Detect which cell encompasses the target text, then output its [X, Y] center coordinate. 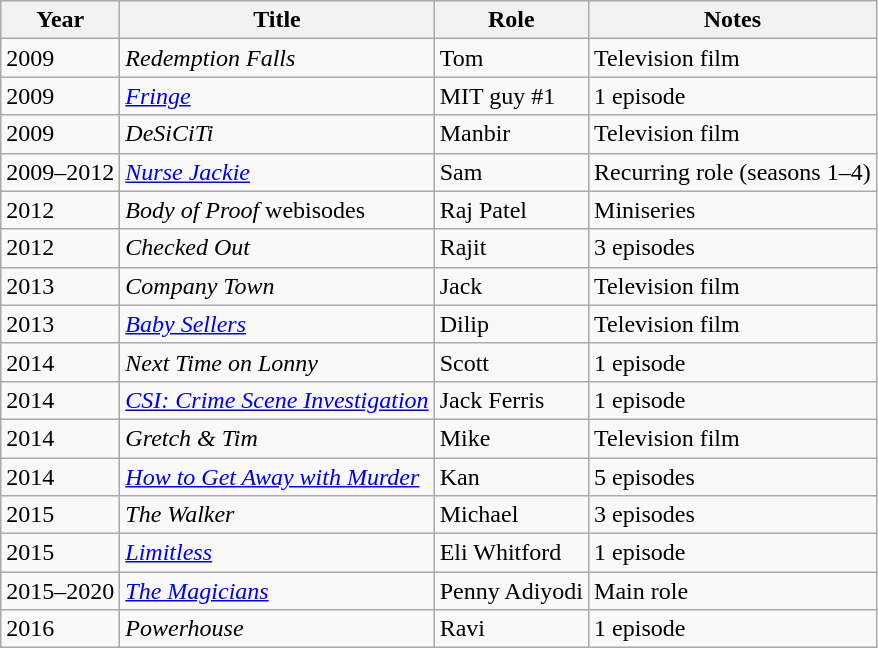
Role [511, 20]
Tom [511, 58]
The Magicians [277, 591]
Michael [511, 515]
Gretch & Tim [277, 438]
The Walker [277, 515]
MIT guy #1 [511, 96]
Nurse Jackie [277, 172]
DeSiCiTi [277, 134]
Checked Out [277, 248]
Manbir [511, 134]
Rajit [511, 248]
Title [277, 20]
How to Get Away with Murder [277, 477]
2015–2020 [60, 591]
Dilip [511, 324]
Company Town [277, 286]
Main role [733, 591]
CSI: Crime Scene Investigation [277, 400]
Penny Adiyodi [511, 591]
Scott [511, 362]
Fringe [277, 96]
Recurring role (seasons 1–4) [733, 172]
Jack Ferris [511, 400]
Jack [511, 286]
Body of Proof webisodes [277, 210]
Limitless [277, 553]
Ravi [511, 629]
Miniseries [733, 210]
Redemption Falls [277, 58]
Next Time on Lonny [277, 362]
5 episodes [733, 477]
Notes [733, 20]
2016 [60, 629]
Baby Sellers [277, 324]
Year [60, 20]
Powerhouse [277, 629]
Sam [511, 172]
Kan [511, 477]
Raj Patel [511, 210]
2009–2012 [60, 172]
Eli Whitford [511, 553]
Mike [511, 438]
